Extract the (X, Y) coordinate from the center of the cell holding the provided text.  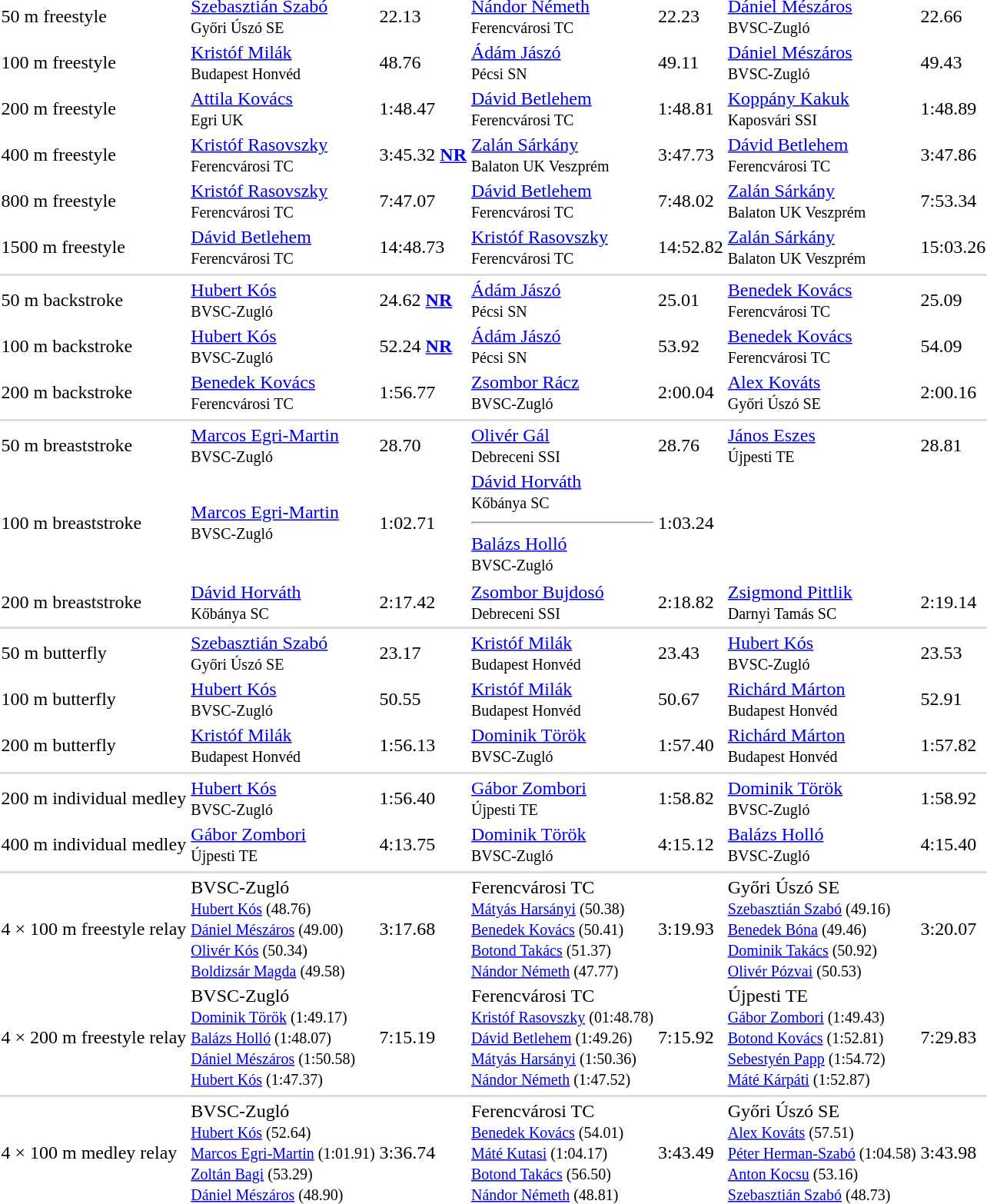
BVSC-ZuglóDominik Török (1:49.17) Balázs Holló (1:48.07) Dániel Mészáros (1:50.58) Hubert Kós (1:47.37) (283, 1037)
1:02.71 (423, 523)
3:20.07 (953, 929)
100 m freestyle (94, 63)
Attila KovácsEgri UK (283, 109)
50.67 (691, 700)
200 m breaststroke (94, 603)
Zsigmond PittlikDarnyi Tamás SC (822, 603)
Ferencvárosi TCMátyás Harsányi (50.38) Benedek Kovács (50.41) Botond Takács (51.37) Nándor Németh (47.77) (562, 929)
24.62 NR (423, 300)
14:52.82 (691, 248)
100 m backstroke (94, 346)
2:00.04 (691, 392)
Dániel MészárosBVSC-Zugló (822, 63)
52.24 NR (423, 346)
7:15.19 (423, 1037)
54.09 (953, 346)
Koppány KakukKaposvári SSI (822, 109)
50 m butterfly (94, 654)
3:45.32 NR (423, 155)
4:15.40 (953, 844)
1:57.82 (953, 746)
28.81 (953, 446)
3:19.93 (691, 929)
Dávid HorváthKőbánya SC (283, 603)
2:18.82 (691, 603)
7:48.02 (691, 201)
4 × 200 m freestyle relay (94, 1037)
János EszesÚjpesti TE (822, 446)
2:17.42 (423, 603)
49.11 (691, 63)
7:47.07 (423, 201)
7:29.83 (953, 1037)
1500 m freestyle (94, 248)
1:56.40 (423, 798)
100 m breaststroke (94, 523)
25.01 (691, 300)
800 m freestyle (94, 201)
23.43 (691, 654)
1:56.13 (423, 746)
52.91 (953, 700)
200 m butterfly (94, 746)
1:57.40 (691, 746)
Győri Úszó SESzebasztián Szabó (49.16) Benedek Bóna (49.46) Dominik Takács (50.92) Olivér Pózvai (50.53) (822, 929)
50 m backstroke (94, 300)
3:47.73 (691, 155)
400 m individual medley (94, 844)
28.70 (423, 446)
25.09 (953, 300)
Zsombor RáczBVSC-Zugló (562, 392)
Újpesti TEGábor Zombori (1:49.43) Botond Kovács (1:52.81) Sebestyén Papp (1:54.72) Máté Kárpáti (1:52.87) (822, 1037)
1:48.47 (423, 109)
7:15.92 (691, 1037)
100 m butterfly (94, 700)
Zsombor BujdosóDebreceni SSI (562, 603)
28.76 (691, 446)
1:03.24 (691, 523)
Alex KovátsGyőri Úszó SE (822, 392)
50 m breaststroke (94, 446)
49.43 (953, 63)
50.55 (423, 700)
1:48.89 (953, 109)
1:58.92 (953, 798)
23.53 (953, 654)
14:48.73 (423, 248)
200 m individual medley (94, 798)
53.92 (691, 346)
15:03.26 (953, 248)
400 m freestyle (94, 155)
48.76 (423, 63)
Szebasztián SzabóGyőri Úszó SE (283, 654)
Balázs HollóBVSC-Zugló (822, 844)
3:17.68 (423, 929)
1:56.77 (423, 392)
BVSC-ZuglóHubert Kós (48.76) Dániel Mészáros (49.00) Olivér Kós (50.34) Boldizsár Magda (49.58) (283, 929)
Olivér GálDebreceni SSI (562, 446)
Ferencvárosi TCKristóf Rasovszky (01:48.78) Dávid Betlehem (1:49.26) Mátyás Harsányi (1:50.36) Nándor Németh (1:47.52) (562, 1037)
3:47.86 (953, 155)
4:15.12 (691, 844)
1:58.82 (691, 798)
2:00.16 (953, 392)
7:53.34 (953, 201)
Dávid HorváthKőbánya SCBalázs HollóBVSC-Zugló (562, 523)
4:13.75 (423, 844)
1:48.81 (691, 109)
200 m backstroke (94, 392)
23.17 (423, 654)
2:19.14 (953, 603)
200 m freestyle (94, 109)
4 × 100 m freestyle relay (94, 929)
